Find where the given text appears and provide that cell's center as (x, y) coordinate. 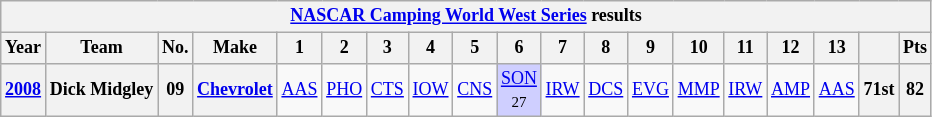
8 (606, 48)
7 (562, 48)
Year (24, 48)
CNS (475, 90)
Make (235, 48)
11 (746, 48)
13 (836, 48)
71st (879, 90)
EVG (651, 90)
CTS (387, 90)
12 (791, 48)
6 (520, 48)
82 (916, 90)
Chevrolet (235, 90)
2008 (24, 90)
Dick Midgley (101, 90)
SON27 (520, 90)
9 (651, 48)
IOW (430, 90)
AMP (791, 90)
5 (475, 48)
DCS (606, 90)
No. (176, 48)
10 (698, 48)
MMP (698, 90)
2 (344, 48)
Team (101, 48)
PHO (344, 90)
1 (300, 48)
3 (387, 48)
Pts (916, 48)
09 (176, 90)
NASCAR Camping World West Series results (466, 16)
4 (430, 48)
